Capture the cell that displays the provided text and extract its (X, Y) central coordinate. 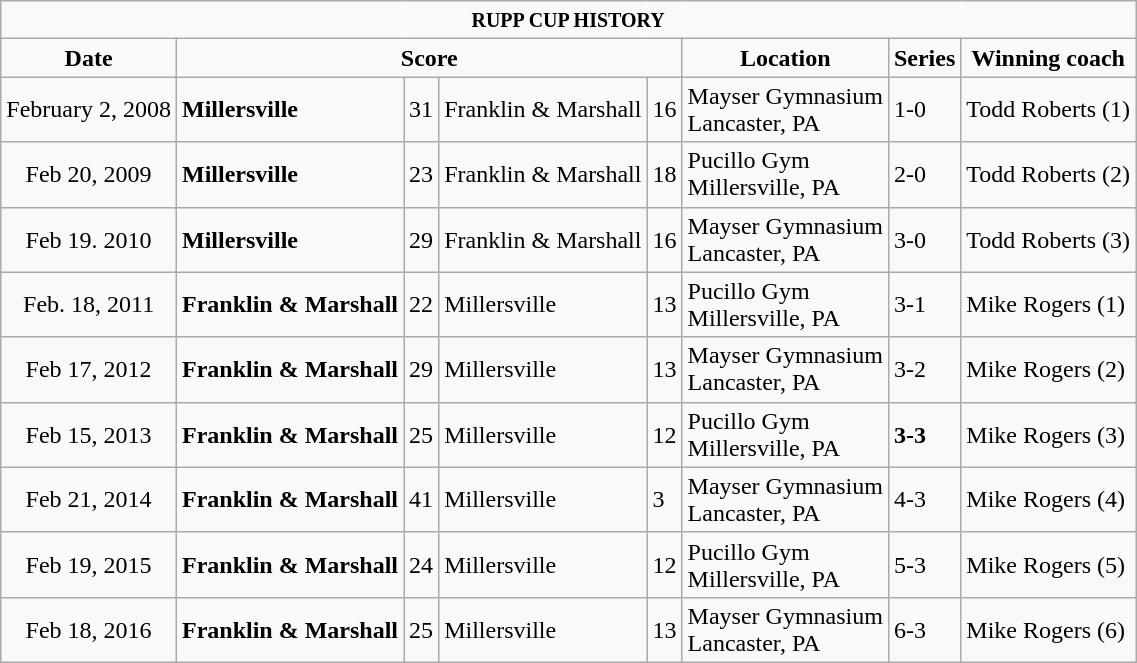
Feb. 18, 2011 (89, 304)
6-3 (924, 630)
31 (422, 110)
22 (422, 304)
2-0 (924, 174)
Feb 19. 2010 (89, 240)
Location (785, 58)
5-3 (924, 564)
Todd Roberts (3) (1048, 240)
Todd Roberts (2) (1048, 174)
Score (429, 58)
Mike Rogers (2) (1048, 370)
Todd Roberts (1) (1048, 110)
Feb 18, 2016 (89, 630)
Mike Rogers (1) (1048, 304)
24 (422, 564)
Mike Rogers (4) (1048, 500)
February 2, 2008 (89, 110)
Feb 20, 2009 (89, 174)
4-3 (924, 500)
Mike Rogers (5) (1048, 564)
3-2 (924, 370)
Mike Rogers (6) (1048, 630)
3-3 (924, 434)
41 (422, 500)
Series (924, 58)
18 (664, 174)
3-0 (924, 240)
Feb 15, 2013 (89, 434)
Feb 17, 2012 (89, 370)
Feb 21, 2014 (89, 500)
23 (422, 174)
Winning coach (1048, 58)
3 (664, 500)
3-1 (924, 304)
Mike Rogers (3) (1048, 434)
1-0 (924, 110)
Feb 19, 2015 (89, 564)
RUPP CUP HISTORY (568, 20)
Date (89, 58)
